Extract the [x, y] coordinate from the center of the cell holding the provided text.  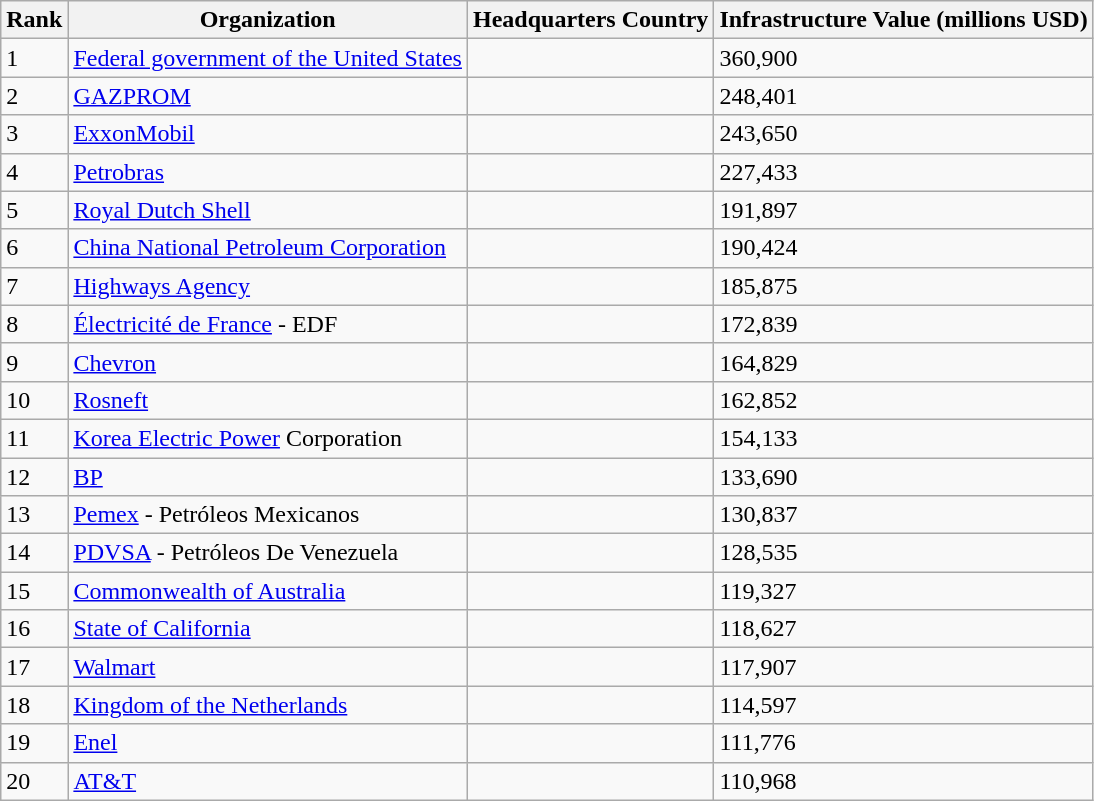
Rank [34, 20]
14 [34, 553]
2 [34, 96]
China National Petroleum Corporation [268, 248]
Chevron [268, 362]
248,401 [904, 96]
Pemex - Petróleos Mexicanos [268, 515]
9 [34, 362]
1 [34, 58]
3 [34, 134]
Kingdom of the Netherlands [268, 705]
Walmart [268, 667]
6 [34, 248]
12 [34, 477]
185,875 [904, 286]
19 [34, 743]
Rosneft [268, 400]
154,133 [904, 438]
110,968 [904, 781]
Enel [268, 743]
111,776 [904, 743]
AT&T [268, 781]
190,424 [904, 248]
11 [34, 438]
5 [34, 210]
118,627 [904, 629]
16 [34, 629]
15 [34, 591]
164,829 [904, 362]
Petrobras [268, 172]
17 [34, 667]
128,535 [904, 553]
7 [34, 286]
Royal Dutch Shell [268, 210]
Highways Agency [268, 286]
117,907 [904, 667]
Infrastructure Value (millions USD) [904, 20]
133,690 [904, 477]
172,839 [904, 324]
10 [34, 400]
ExxonMobil [268, 134]
Électricité de France - EDF [268, 324]
Commonwealth of Australia [268, 591]
360,900 [904, 58]
162,852 [904, 400]
114,597 [904, 705]
Headquarters Country [590, 20]
BP [268, 477]
20 [34, 781]
Organization [268, 20]
GAZPROM [268, 96]
243,650 [904, 134]
Korea Electric Power Corporation [268, 438]
130,837 [904, 515]
119,327 [904, 591]
State of California [268, 629]
18 [34, 705]
8 [34, 324]
4 [34, 172]
PDVSA - Petróleos De Venezuela [268, 553]
Federal government of the United States [268, 58]
227,433 [904, 172]
13 [34, 515]
191,897 [904, 210]
